For the text-containing cell, return its midpoint in [X, Y] coordinate format. 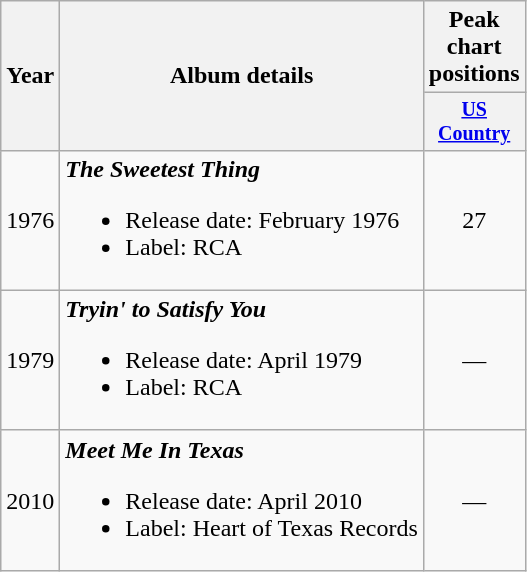
US Country [474, 122]
Peak chart positions [474, 47]
27 [474, 220]
Tryin' to Satisfy YouRelease date: April 1979Label: RCA [242, 360]
The Sweetest ThingRelease date: February 1976Label: RCA [242, 220]
Meet Me In TexasRelease date: April 2010Label: Heart of Texas Records [242, 500]
Year [30, 76]
1976 [30, 220]
Album details [242, 76]
1979 [30, 360]
2010 [30, 500]
